Extract the (X, Y) coordinate from the center of the cell holding the provided text.  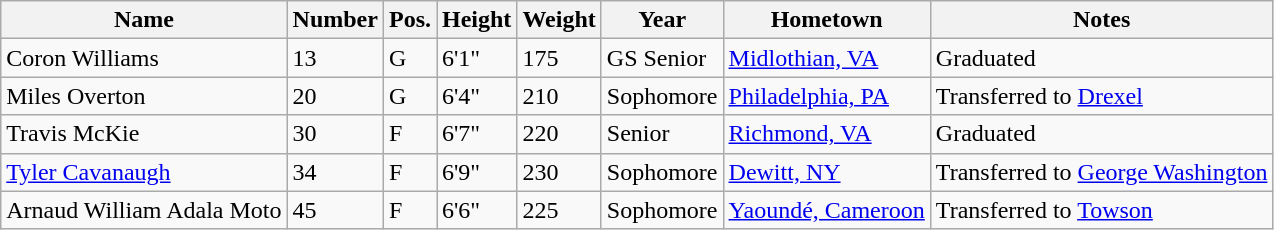
Tyler Cavanaugh (144, 172)
225 (559, 210)
6'7" (476, 134)
45 (335, 210)
Miles Overton (144, 96)
34 (335, 172)
230 (559, 172)
30 (335, 134)
Name (144, 20)
GS Senior (662, 58)
Philadelphia, PA (826, 96)
Arnaud William Adala Moto (144, 210)
Notes (1102, 20)
20 (335, 96)
6'1" (476, 58)
Transferred to Towson (1102, 210)
Transferred to George Washington (1102, 172)
Coron Williams (144, 58)
175 (559, 58)
6'6" (476, 210)
13 (335, 58)
Senior (662, 134)
Midlothian, VA (826, 58)
Pos. (410, 20)
Hometown (826, 20)
Richmond, VA (826, 134)
Year (662, 20)
Yaoundé, Cameroon (826, 210)
Transferred to Drexel (1102, 96)
Number (335, 20)
6'4" (476, 96)
220 (559, 134)
Dewitt, NY (826, 172)
6'9" (476, 172)
Travis McKie (144, 134)
Weight (559, 20)
Height (476, 20)
210 (559, 96)
